Search for the cell housing the specified text and yield its (X, Y) center coordinate. 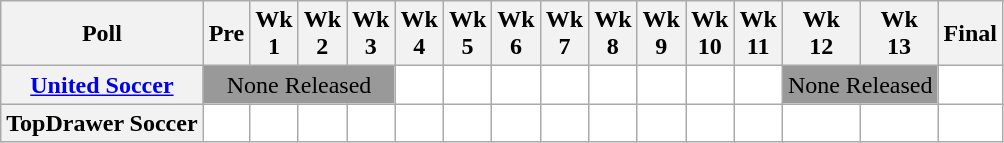
Wk3 (371, 34)
Final (970, 34)
Wk9 (661, 34)
Wk4 (419, 34)
Pre (226, 34)
Wk13 (899, 34)
Wk6 (516, 34)
Wk8 (613, 34)
Wk2 (322, 34)
Poll (102, 34)
United Soccer (102, 85)
Wk5 (467, 34)
Wk7 (564, 34)
Wk10 (710, 34)
TopDrawer Soccer (102, 123)
Wk12 (821, 34)
Wk11 (758, 34)
Wk1 (274, 34)
